For the text-containing cell, return its midpoint in [x, y] coordinate format. 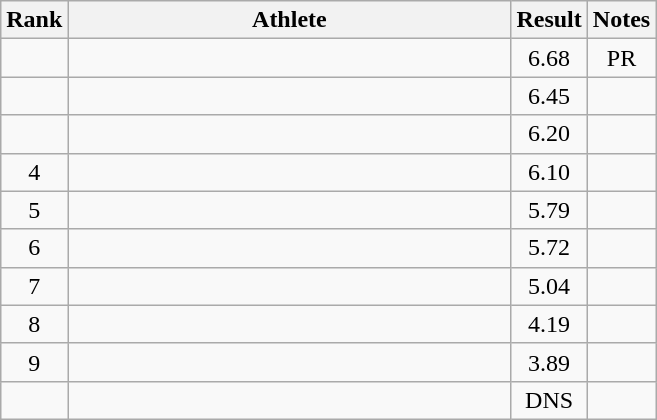
Notes [621, 20]
5 [34, 210]
Result [549, 20]
DNS [549, 400]
Athlete [290, 20]
7 [34, 286]
8 [34, 324]
Rank [34, 20]
9 [34, 362]
6.20 [549, 134]
5.72 [549, 248]
PR [621, 58]
6.10 [549, 172]
5.04 [549, 286]
6.45 [549, 96]
5.79 [549, 210]
4 [34, 172]
3.89 [549, 362]
6.68 [549, 58]
6 [34, 248]
4.19 [549, 324]
